Scan for the cell matching the given text and deliver its (X, Y) coordinate at center. 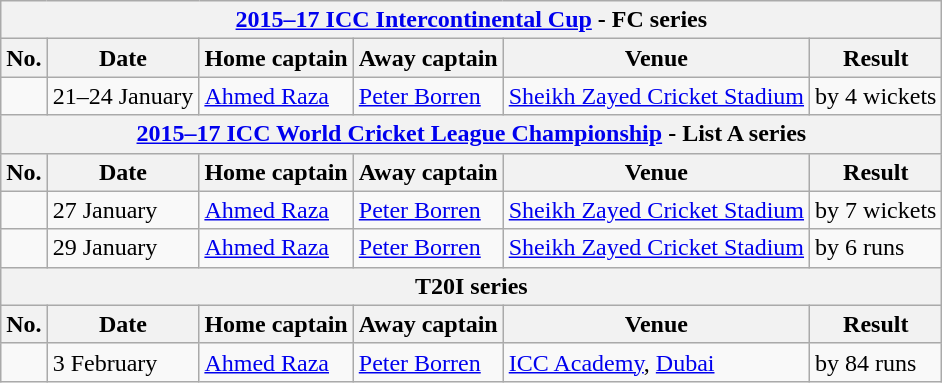
2015–17 ICC Intercontinental Cup - FC series (472, 20)
29 January (123, 248)
by 6 runs (876, 248)
by 4 wickets (876, 96)
27 January (123, 210)
by 7 wickets (876, 210)
by 84 runs (876, 362)
T20I series (472, 286)
2015–17 ICC World Cricket League Championship - List A series (472, 134)
21–24 January (123, 96)
ICC Academy, Dubai (656, 362)
3 February (123, 362)
